Output the (x, y) coordinate of the center of the cell containing the given text.  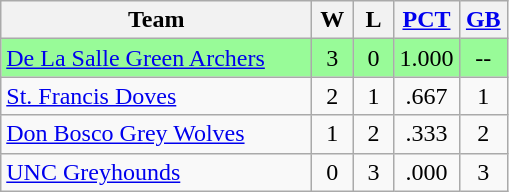
Team (156, 20)
W (332, 20)
.000 (426, 172)
St. Francis Doves (156, 96)
Don Bosco Grey Wolves (156, 134)
.333 (426, 134)
GB (484, 20)
1.000 (426, 58)
UNC Greyhounds (156, 172)
PCT (426, 20)
De La Salle Green Archers (156, 58)
.667 (426, 96)
-- (484, 58)
L (374, 20)
